Identify which cell holds the provided text, then report its [X, Y] central coordinate. 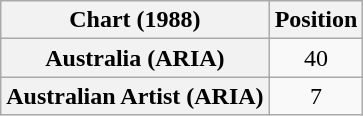
7 [316, 96]
Australian Artist (ARIA) [135, 96]
Australia (ARIA) [135, 58]
40 [316, 58]
Position [316, 20]
Chart (1988) [135, 20]
